Locate the cell with the specified text and output its [X, Y] center coordinate. 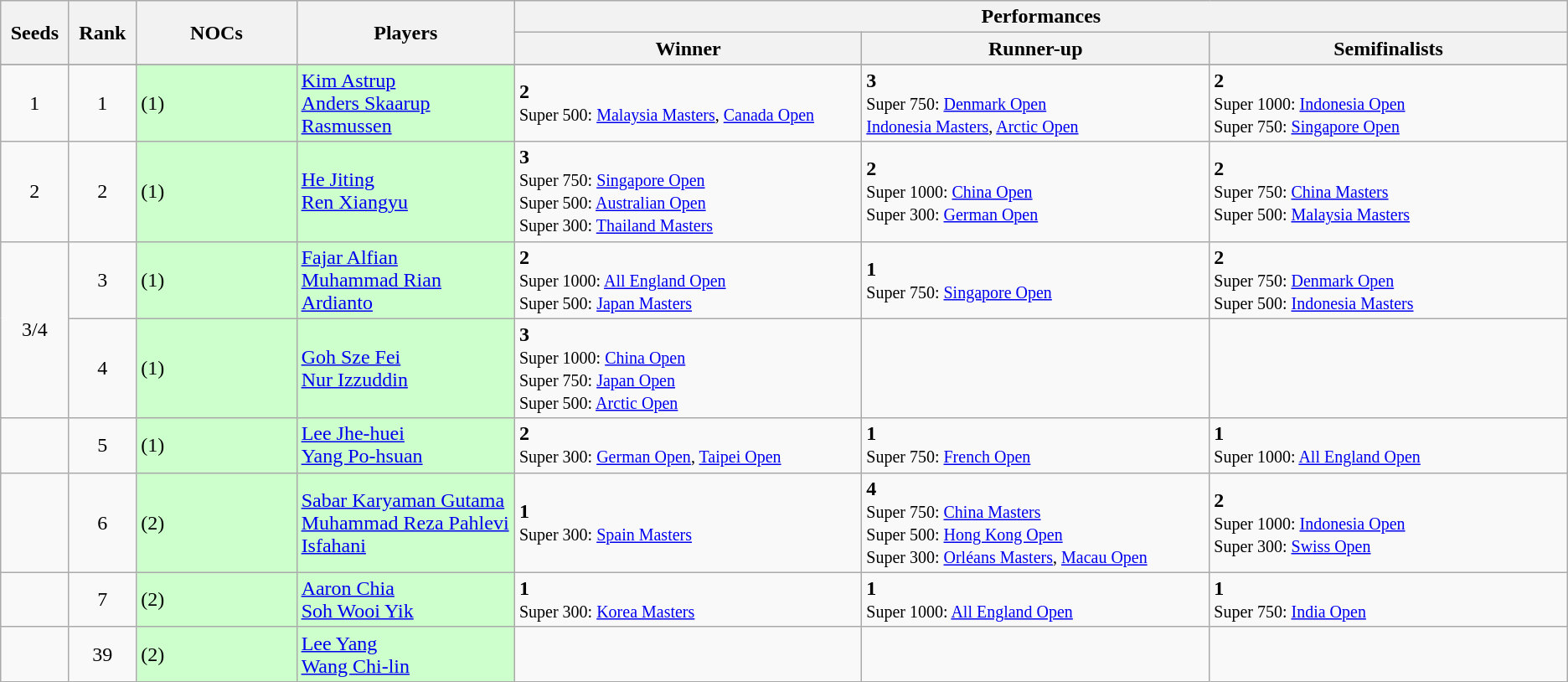
He JitingRen Xiangyu [405, 191]
Sabar Karyaman GutamaMuhammad Reza Pahlevi Isfahani [405, 523]
1Super 300: Korea Masters [688, 600]
2Super 750: Denmark OpenSuper 500: Indonesia Masters [1389, 280]
4Super 750: China MastersSuper 500: Hong Kong OpenSuper 300: Orléans Masters, Macau Open [1035, 523]
Runner-up [1035, 49]
3Super 750: Singapore OpenSuper 500: Australian OpenSuper 300: Thailand Masters [688, 191]
Lee YangWang Chi-lin [405, 654]
1Super 750: India Open [1389, 600]
2Super 300: German Open, Taipei Open [688, 446]
Winner [688, 49]
3/4 [35, 330]
Performances [1040, 17]
5 [102, 446]
2Super 1000: Indonesia OpenSuper 300: Swiss Open [1389, 523]
3 [102, 280]
4 [102, 369]
1Super 300: Spain Masters [688, 523]
Semifinalists [1389, 49]
2Super 1000: Indonesia OpenSuper 750: Singapore Open [1389, 103]
2Super 1000: All England OpenSuper 500: Japan Masters [688, 280]
7 [102, 600]
Kim AstrupAnders Skaarup Rasmussen [405, 103]
2Super 500: Malaysia Masters, Canada Open [688, 103]
Fajar AlfianMuhammad Rian Ardianto [405, 280]
2Super 1000: China OpenSuper 300: German Open [1035, 191]
6 [102, 523]
Lee Jhe-hueiYang Po-hsuan [405, 446]
Aaron ChiaSoh Wooi Yik [405, 600]
39 [102, 654]
1Super 750: Singapore Open [1035, 280]
Seeds [35, 33]
Players [405, 33]
3Super 1000: China OpenSuper 750: Japan OpenSuper 500: Arctic Open [688, 369]
3Super 750: Denmark OpenIndonesia Masters, Arctic Open [1035, 103]
Goh Sze FeiNur Izzuddin [405, 369]
1Super 750: French Open [1035, 446]
Rank [102, 33]
NOCs [216, 33]
2Super 750: China MastersSuper 500: Malaysia Masters [1389, 191]
